Scan for the cell matching the given text and deliver its [x, y] coordinate at center. 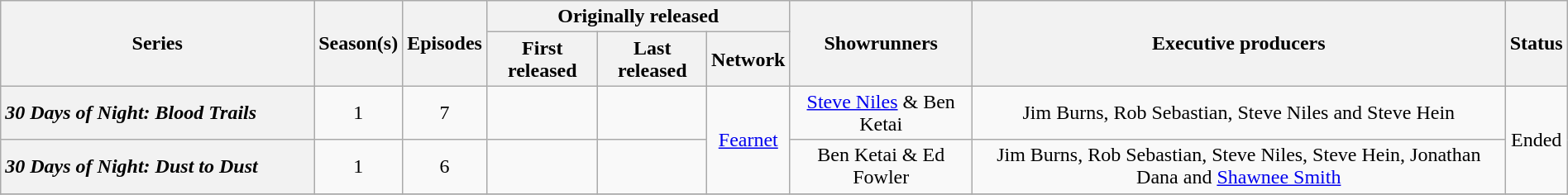
Originally released [638, 17]
Ben Ketai & Ed Fowler [881, 167]
Episodes [445, 43]
Status [1537, 43]
First released [542, 59]
Series [157, 43]
Network [748, 59]
Ended [1537, 140]
30 Days of Night: Dust to Dust [157, 167]
Fearnet [748, 140]
Showrunners [881, 43]
7 [445, 112]
Jim Burns, Rob Sebastian, Steve Niles and Steve Hein [1239, 112]
Steve Niles & Ben Ketai [881, 112]
30 Days of Night: Blood Trails [157, 112]
Last released [653, 59]
6 [445, 167]
Executive producers [1239, 43]
Jim Burns, Rob Sebastian, Steve Niles, Steve Hein, Jonathan Dana and Shawnee Smith [1239, 167]
Season(s) [359, 43]
